Identify which cell holds the provided text, then report its [X, Y] central coordinate. 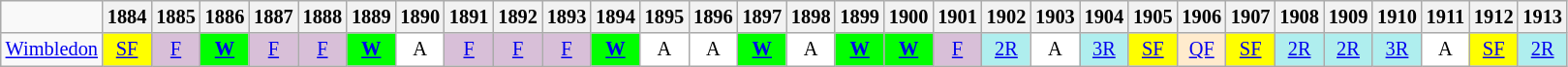
Wimbledon [52, 50]
1892 [517, 17]
1912 [1493, 17]
1891 [469, 17]
1893 [567, 17]
1902 [1006, 17]
1899 [859, 17]
1884 [127, 17]
1900 [908, 17]
1903 [1055, 17]
1906 [1201, 17]
1887 [273, 17]
1910 [1397, 17]
1885 [175, 17]
1907 [1250, 17]
1911 [1445, 17]
1890 [419, 17]
1904 [1104, 17]
1901 [957, 17]
1897 [762, 17]
1908 [1299, 17]
1888 [323, 17]
1886 [225, 17]
1895 [664, 17]
1896 [713, 17]
1889 [371, 17]
1898 [811, 17]
1913 [1542, 17]
QF [1201, 50]
1905 [1153, 17]
1894 [615, 17]
1909 [1348, 17]
